From the cell containing the given text, extract its center point as [x, y] coordinate. 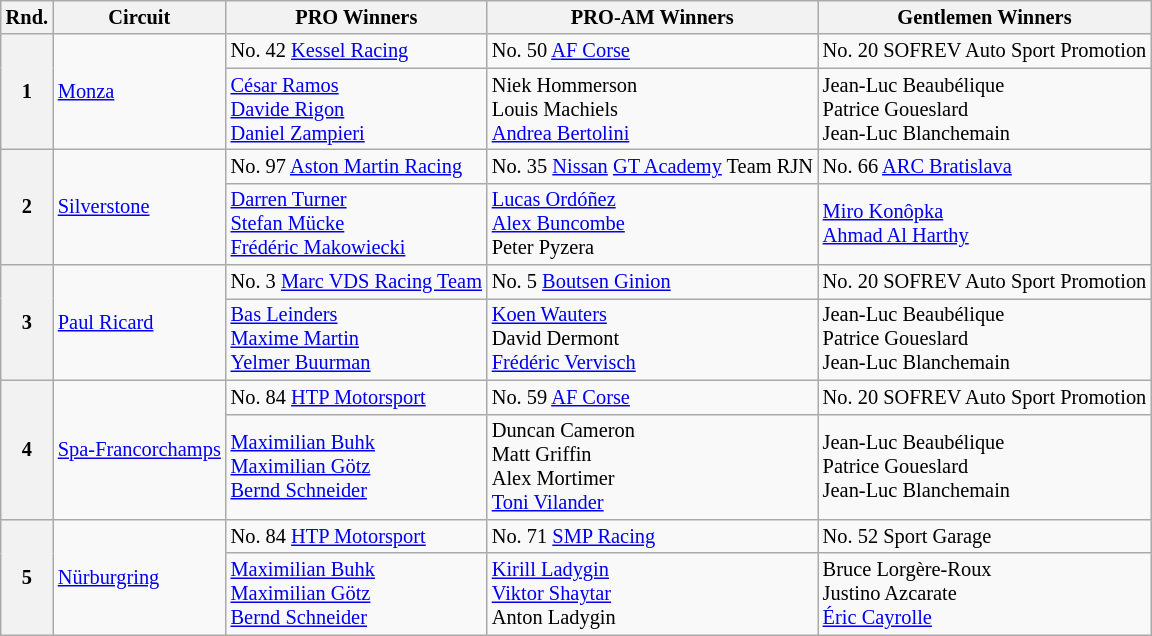
Kirill Ladygin Viktor Shaytar Anton Ladygin [652, 594]
1 [27, 92]
Niek Hommerson Louis Machiels Andrea Bertolini [652, 109]
Circuit [140, 17]
2 [27, 206]
4 [27, 450]
No. 66 ARC Bratislava [984, 166]
No. 71 SMP Racing [652, 536]
5 [27, 576]
Rnd. [27, 17]
Gentlemen Winners [984, 17]
Spa-Francorchamps [140, 450]
Paul Ricard [140, 322]
No. 59 AF Corse [652, 397]
Bas Leinders Maxime Martin Yelmer Buurman [356, 339]
No. 52 Sport Garage [984, 536]
PRO-AM Winners [652, 17]
No. 42 Kessel Racing [356, 51]
No. 50 AF Corse [652, 51]
Duncan Cameron Matt Griffin Alex Mortimer Toni Vilander [652, 467]
No. 97 Aston Martin Racing [356, 166]
Darren Turner Stefan Mücke Frédéric Makowiecki [356, 224]
Silverstone [140, 206]
No. 35 Nissan GT Academy Team RJN [652, 166]
PRO Winners [356, 17]
Bruce Lorgère-Roux Justino Azcarate Éric Cayrolle [984, 594]
César Ramos Davide Rigon Daniel Zampieri [356, 109]
3 [27, 322]
Nürburgring [140, 576]
No. 5 Boutsen Ginion [652, 282]
Lucas Ordóñez Alex Buncombe Peter Pyzera [652, 224]
Koen Wauters David Dermont Frédéric Vervisch [652, 339]
Monza [140, 92]
Miro Konôpka Ahmad Al Harthy [984, 224]
No. 3 Marc VDS Racing Team [356, 282]
